Capture the cell that displays the provided text and extract its (X, Y) central coordinate. 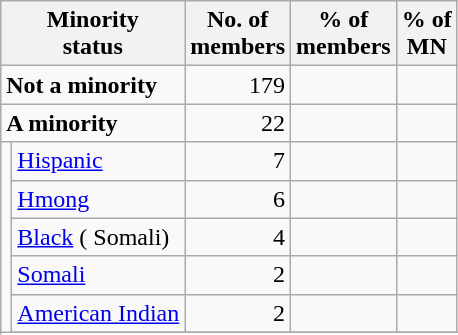
No. of members (238, 34)
American Indian (98, 313)
% ofMN (426, 34)
4 (238, 237)
% of members (344, 34)
Black ( Somali) (98, 237)
6 (238, 199)
22 (238, 123)
Not a minority (93, 85)
Minority status (93, 34)
A minority (93, 123)
Somali (98, 275)
179 (238, 85)
Hmong (98, 199)
7 (238, 161)
Hispanic (98, 161)
